Provide the (X, Y) coordinate of the cell's center where the given text is located.  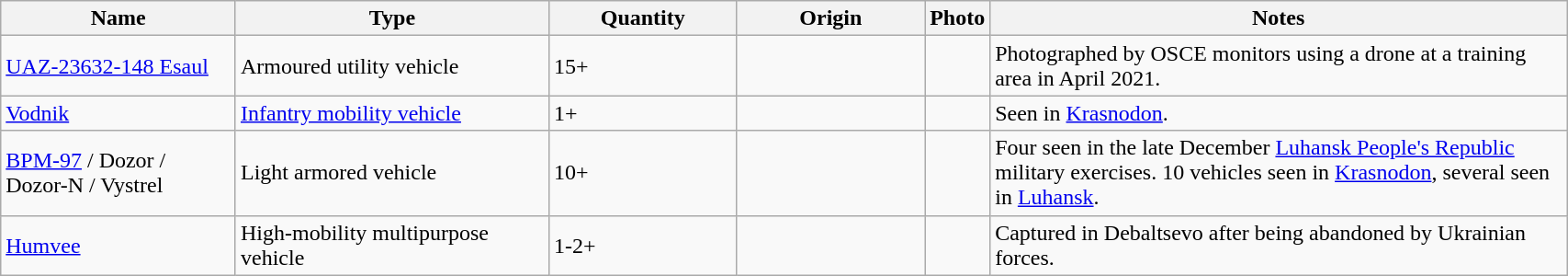
Four seen in the late December Luhansk People's Republic military exercises. 10 vehicles seen in Krasnodon, several seen in Luhansk. (1279, 173)
Light armored vehicle (391, 173)
10+ (643, 173)
Origin (830, 18)
Seen in Krasnodon. (1279, 113)
1-2+ (643, 245)
Photographed by OSCE monitors using a drone at a training area in April 2021. (1279, 66)
UAZ-23632-148 Esaul (118, 66)
Type (391, 18)
Armoured utility vehicle (391, 66)
Humvee (118, 245)
Photo (957, 18)
15+ (643, 66)
Captured in Debaltsevo after being abandoned by Ukrainian forces. (1279, 245)
Infantry mobility vehicle (391, 113)
High-mobility multipurpose vehicle (391, 245)
BPM-97 / Dozor / Dozor-N / Vystrel (118, 173)
Notes (1279, 18)
Quantity (643, 18)
Vodnik (118, 113)
1+ (643, 113)
Name (118, 18)
